For the text-containing cell, return its midpoint in (x, y) coordinate format. 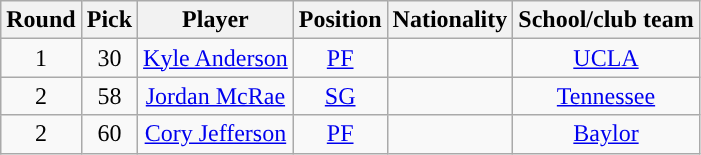
School/club team (606, 20)
Cory Jefferson (216, 134)
58 (109, 96)
30 (109, 58)
Round (41, 20)
60 (109, 134)
Position (340, 20)
UCLA (606, 58)
Baylor (606, 134)
Tennessee (606, 96)
Nationality (450, 20)
Jordan McRae (216, 96)
Player (216, 20)
SG (340, 96)
1 (41, 58)
Pick (109, 20)
Kyle Anderson (216, 58)
